From the cell containing the given text, extract its center point as [x, y] coordinate. 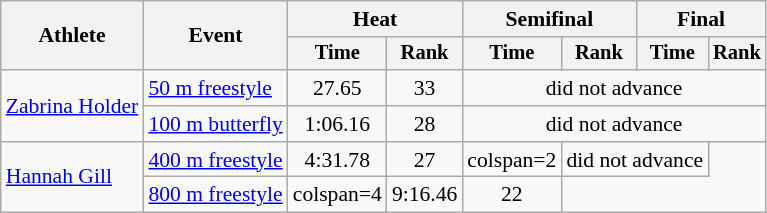
27.65 [338, 88]
Final [700, 19]
50 m freestyle [215, 88]
colspan=4 [338, 195]
colspan=2 [512, 160]
28 [424, 124]
1:06.16 [338, 124]
Athlete [72, 36]
4:31.78 [338, 160]
400 m freestyle [215, 160]
Event [215, 36]
Hannah Gill [72, 178]
27 [424, 160]
Semifinal [549, 19]
9:16.46 [424, 195]
22 [512, 195]
Heat [376, 19]
Zabrina Holder [72, 106]
33 [424, 88]
100 m butterfly [215, 124]
800 m freestyle [215, 195]
